Extract the [X, Y] coordinate from the center of the cell holding the provided text.  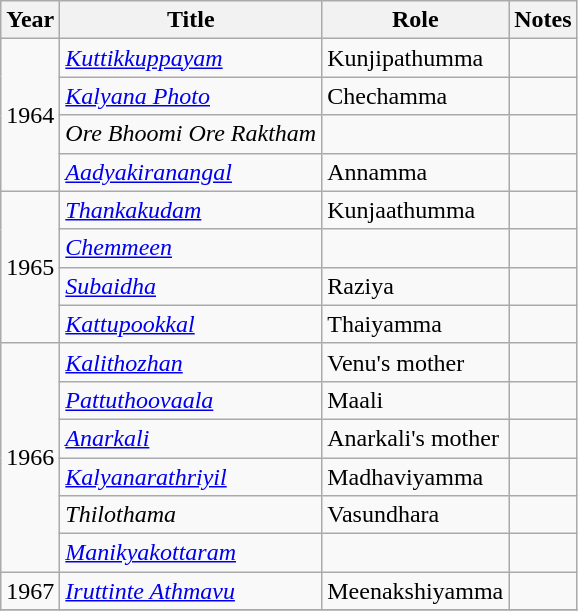
Kalyana Photo [191, 96]
Chechamma [416, 96]
Kalithozhan [191, 362]
1964 [30, 115]
Thankakudam [191, 210]
Year [30, 20]
Chemmeen [191, 248]
1966 [30, 457]
Subaidha [191, 286]
Iruttinte Athmavu [191, 591]
Venu's mother [416, 362]
Role [416, 20]
Raziya [416, 286]
Pattuthoovaala [191, 400]
1965 [30, 267]
Ore Bhoomi Ore Raktham [191, 134]
Kalyanarathriyil [191, 477]
Kuttikkuppayam [191, 58]
Anarkali's mother [416, 438]
Aadyakiranangal [191, 172]
Kunjipathumma [416, 58]
Anarkali [191, 438]
Meenakshiyamma [416, 591]
Thaiyamma [416, 324]
Kunjaathumma [416, 210]
Annamma [416, 172]
Madhaviyamma [416, 477]
Kattupookkal [191, 324]
Manikyakottaram [191, 553]
Notes [543, 20]
Thilothama [191, 515]
Title [191, 20]
Maali [416, 400]
Vasundhara [416, 515]
1967 [30, 591]
